Provide the [x, y] coordinate of the cell's center where the given text is located.  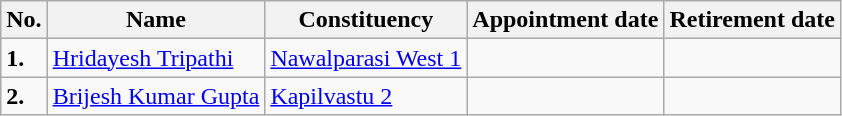
Retirement date [752, 20]
Hridayesh Tripathi [156, 58]
Name [156, 20]
Nawalparasi West 1 [366, 58]
1. [24, 58]
No. [24, 20]
Appointment date [566, 20]
Constituency [366, 20]
Brijesh Kumar Gupta [156, 96]
Kapilvastu 2 [366, 96]
2. [24, 96]
